Detect which cell encompasses the target text, then output its (x, y) center coordinate. 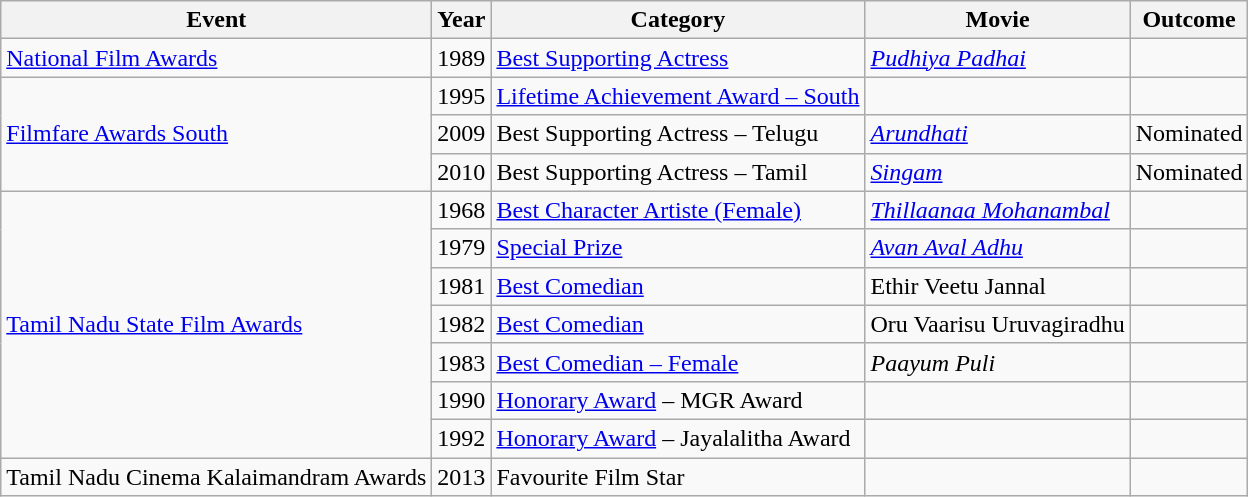
Lifetime Achievement Award – South (678, 96)
Thillaanaa Mohanambal (998, 210)
1983 (462, 362)
2009 (462, 134)
1992 (462, 438)
Paayum Puli (998, 362)
2013 (462, 477)
Best Comedian – Female (678, 362)
1981 (462, 286)
Special Prize (678, 248)
Outcome (1189, 20)
Tamil Nadu State Film Awards (216, 324)
National Film Awards (216, 58)
Favourite Film Star (678, 477)
Best Supporting Actress – Tamil (678, 172)
Best Character Artiste (Female) (678, 210)
Pudhiya Padhai (998, 58)
Best Supporting Actress – Telugu (678, 134)
Honorary Award – Jayalalitha Award (678, 438)
Category (678, 20)
1995 (462, 96)
Best Supporting Actress (678, 58)
Oru Vaarisu Uruvagiradhu (998, 324)
Filmfare Awards South (216, 134)
Ethir Veetu Jannal (998, 286)
1982 (462, 324)
Arundhati (998, 134)
1990 (462, 400)
2010 (462, 172)
Event (216, 20)
Honorary Award – MGR Award (678, 400)
1979 (462, 248)
Avan Aval Adhu (998, 248)
1968 (462, 210)
1989 (462, 58)
Year (462, 20)
Tamil Nadu Cinema Kalaimandram Awards (216, 477)
Singam (998, 172)
Movie (998, 20)
